Return (x, y) of the center of cell containing provided text 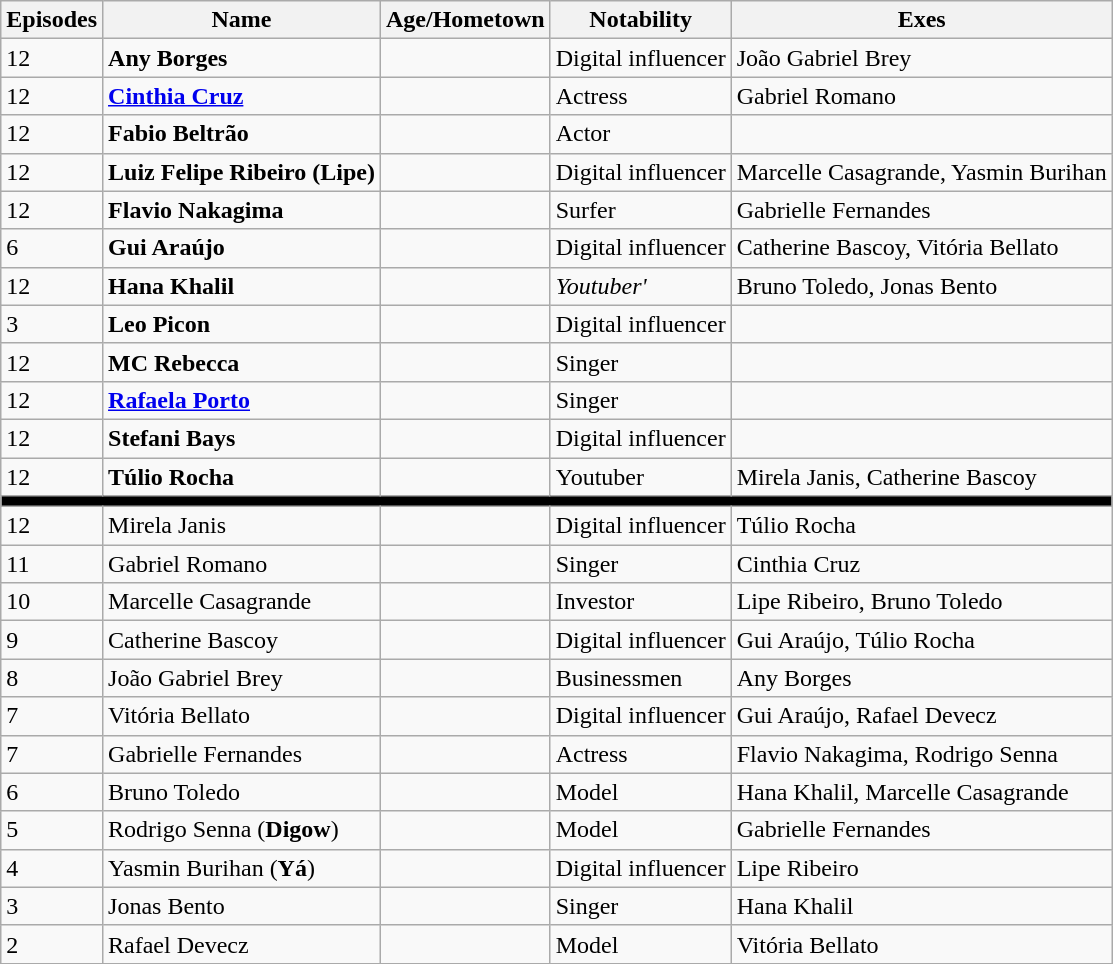
MC Rebecca (242, 362)
Mirela Janis (242, 526)
Age/Hometown (465, 20)
Jonas Bento (242, 906)
Notability (640, 20)
Bruno Toledo (242, 792)
Gui Araújo, Rafael Devecz (922, 716)
Youtuber' (640, 286)
Episodes (52, 20)
Surfer (640, 210)
Actor (640, 134)
Investor (640, 602)
10 (52, 602)
Rodrigo Senna (Digow) (242, 830)
2 (52, 944)
Marcelle Casagrande (242, 602)
Catherine Bascoy (242, 640)
Exes (922, 20)
Businessmen (640, 678)
Mirela Janis, Catherine Bascoy (922, 477)
9 (52, 640)
Yasmin Burihan (Yá) (242, 868)
Flavio Nakagima (242, 210)
Hana Khalil, Marcelle Casagrande (922, 792)
Lipe Ribeiro, Bruno Toledo (922, 602)
Gui Araújo (242, 248)
Catherine Bascoy, Vitória Bellato (922, 248)
Lipe Ribeiro (922, 868)
11 (52, 564)
Flavio Nakagima, Rodrigo Senna (922, 754)
Name (242, 20)
Gui Araújo, Túlio Rocha (922, 640)
Leo Picon (242, 324)
Rafaela Porto (242, 400)
8 (52, 678)
Stefani Bays (242, 438)
4 (52, 868)
Bruno Toledo, Jonas Bento (922, 286)
Fabio Beltrão (242, 134)
Luiz Felipe Ribeiro (Lipe) (242, 172)
Marcelle Casagrande, Yasmin Burihan (922, 172)
5 (52, 830)
Youtuber (640, 477)
Rafael Devecz (242, 944)
